Return [X, Y] of the center of cell containing provided text 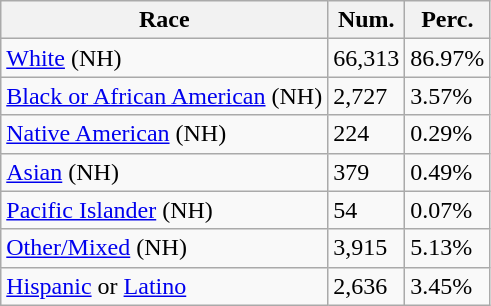
Perc. [448, 20]
54 [366, 210]
3.57% [448, 96]
2,727 [366, 96]
0.07% [448, 210]
Hispanic or Latino [164, 286]
224 [366, 134]
66,313 [366, 58]
0.29% [448, 134]
2,636 [366, 286]
3,915 [366, 248]
Native American (NH) [164, 134]
379 [366, 172]
3.45% [448, 286]
Num. [366, 20]
Pacific Islander (NH) [164, 210]
Race [164, 20]
0.49% [448, 172]
5.13% [448, 248]
Other/Mixed (NH) [164, 248]
86.97% [448, 58]
White (NH) [164, 58]
Asian (NH) [164, 172]
Black or African American (NH) [164, 96]
